Scan for the cell matching the given text and deliver its [x, y] coordinate at center. 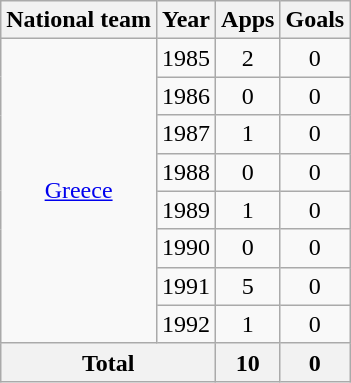
Apps [248, 20]
National team [79, 20]
1991 [186, 286]
5 [248, 286]
Greece [79, 191]
2 [248, 58]
1985 [186, 58]
1989 [186, 210]
Year [186, 20]
1986 [186, 96]
1990 [186, 248]
10 [248, 362]
1988 [186, 172]
1987 [186, 134]
Total [108, 362]
1992 [186, 324]
Goals [315, 20]
